Return (X, Y) of the center of cell containing provided text 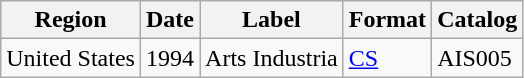
Date (170, 20)
Catalog (478, 20)
1994 (170, 58)
AIS005 (478, 58)
Region (71, 20)
Label (272, 20)
Arts Industria (272, 58)
CS (387, 58)
Format (387, 20)
United States (71, 58)
